From the cell containing the given text, extract its center point as [X, Y] coordinate. 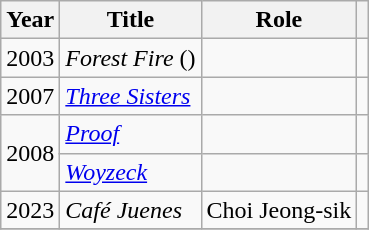
Café Juenes [130, 210]
Year [30, 20]
Three Sisters [130, 96]
Title [130, 20]
Forest Fire () [130, 58]
2023 [30, 210]
2003 [30, 58]
2008 [30, 153]
Woyzeck [130, 172]
Proof [130, 134]
Choi Jeong-sik [279, 210]
Role [279, 20]
2007 [30, 96]
